Find where the given text appears and provide that cell's center as [x, y] coordinate. 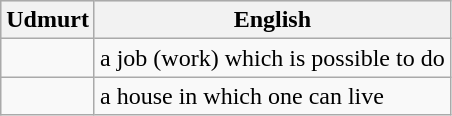
a house in which one can live [272, 96]
a job (work) which is possible to do [272, 58]
English [272, 20]
Udmurt [48, 20]
